Extract the [x, y] coordinate from the center of the cell holding the provided text.  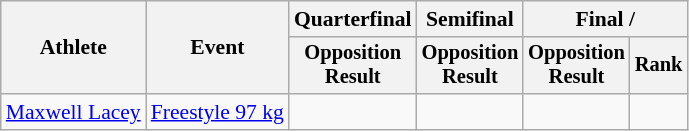
Semifinal [470, 19]
Athlete [74, 48]
Freestyle 97 kg [218, 112]
Final / [605, 19]
Maxwell Lacey [74, 112]
Event [218, 48]
Rank [659, 66]
Quarterfinal [353, 19]
